Pinpoint the cell where the given text exists, returning its (x, y) midpoint coordinate. 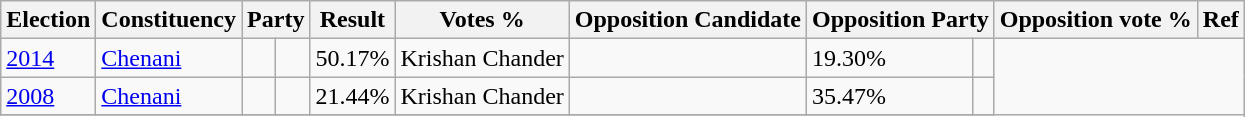
Result (352, 20)
Ref (1220, 20)
Party (276, 20)
2014 (48, 58)
Opposition vote % (1096, 20)
50.17% (352, 58)
Election (48, 20)
35.47% (889, 96)
Constituency (169, 20)
Votes % (482, 20)
Opposition Candidate (688, 20)
2008 (48, 96)
Opposition Party (900, 20)
21.44% (352, 96)
19.30% (889, 58)
